From the cell containing the given text, extract its center point as [X, Y] coordinate. 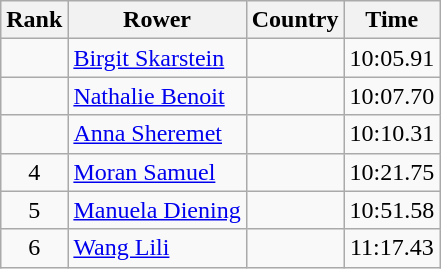
11:17.43 [392, 248]
5 [34, 210]
Wang Lili [157, 248]
10:05.91 [392, 58]
Manuela Diening [157, 210]
4 [34, 172]
Moran Samuel [157, 172]
6 [34, 248]
10:51.58 [392, 210]
10:07.70 [392, 96]
10:10.31 [392, 134]
Birgit Skarstein [157, 58]
Nathalie Benoit [157, 96]
10:21.75 [392, 172]
Country [295, 20]
Time [392, 20]
Rower [157, 20]
Rank [34, 20]
Anna Sheremet [157, 134]
